Return the (x, y) coordinate for the center point of the cell that contains the specified text.  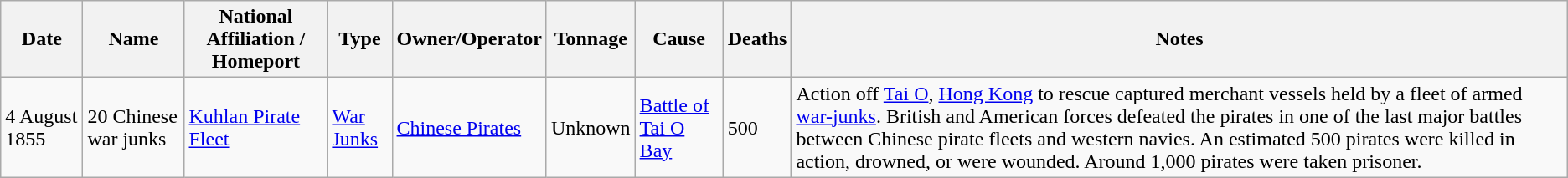
Cause (678, 39)
Chinese Pirates (469, 127)
Tonnage (591, 39)
Battle of Tai O Bay (678, 127)
Deaths (757, 39)
Date (42, 39)
Notes (1179, 39)
Unknown (591, 127)
Name (134, 39)
National Affiliation / Homeport (256, 39)
Type (360, 39)
500 (757, 127)
20 Chinese war junks (134, 127)
Owner/Operator (469, 39)
4 August 1855 (42, 127)
Kuhlan Pirate Fleet (256, 127)
War Junks (360, 127)
